From the cell containing the given text, extract its center point as [X, Y] coordinate. 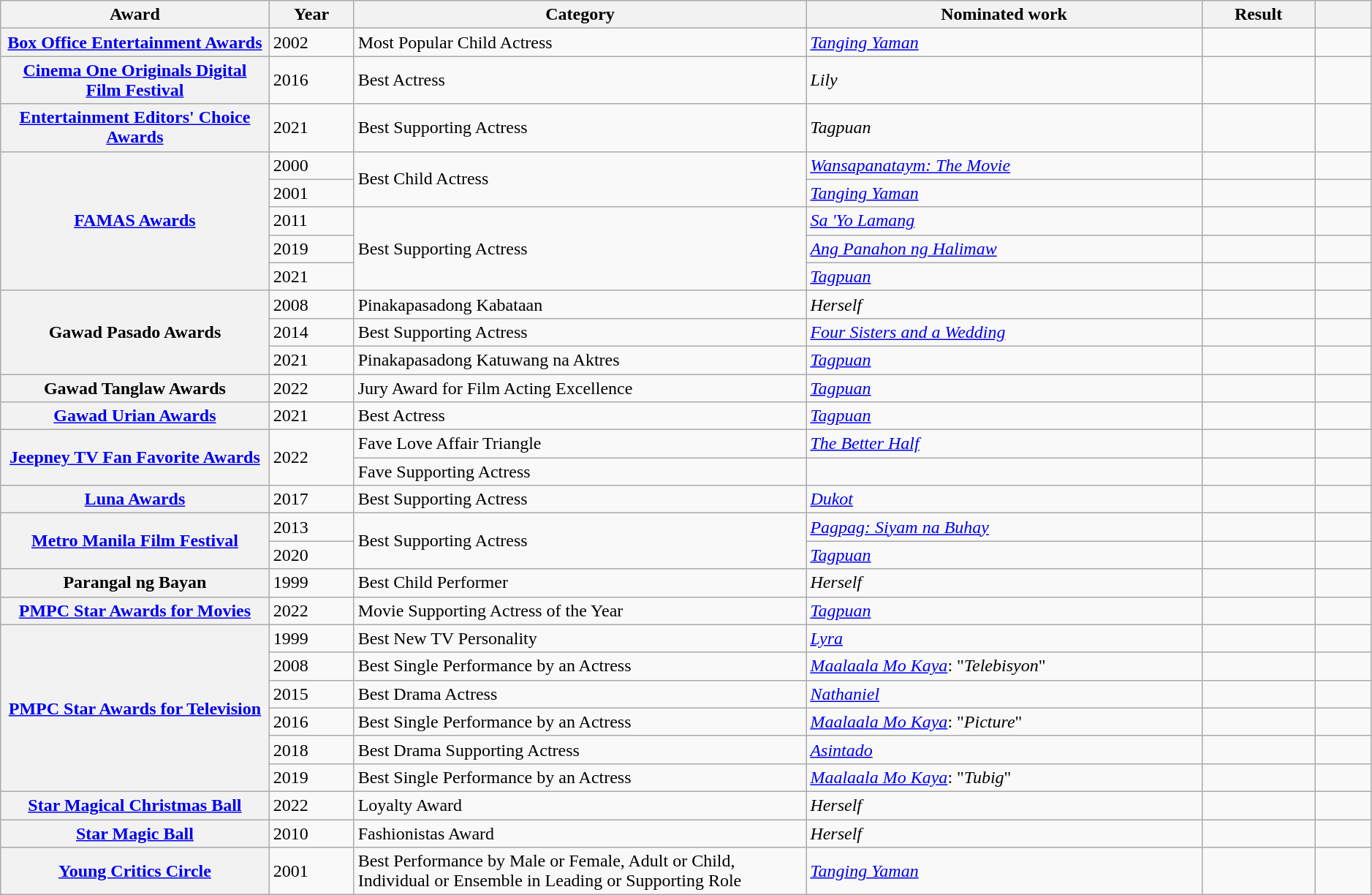
Lyra [1004, 638]
2014 [311, 332]
Gawad Pasado Awards [134, 332]
Pagpag: Siyam na Buhay [1004, 527]
Maalaala Mo Kaya: "Tubig" [1004, 777]
Result [1259, 15]
Box Office Entertainment Awards [134, 42]
Jeepney TV Fan Favorite Awards [134, 458]
Four Sisters and a Wedding [1004, 332]
Sa 'Yo Lamang [1004, 221]
Pinakapasadong Katuwang na Aktres [580, 360]
Nominated work [1004, 15]
Asintado [1004, 749]
Nathaniel [1004, 694]
Best Drama Actress [580, 694]
Most Popular Child Actress [580, 42]
Fave Love Affair Triangle [580, 444]
2000 [311, 165]
Cinema One Originals Digital Film Festival [134, 80]
Entertainment Editors' Choice Awards [134, 127]
Lily [1004, 80]
Gawad Urian Awards [134, 416]
Award [134, 15]
FAMAS Awards [134, 221]
The Better Half [1004, 444]
Young Critics Circle [134, 872]
Best Child Actress [580, 179]
Movie Supporting Actress of the Year [580, 611]
Metro Manila Film Festival [134, 541]
Category [580, 15]
2020 [311, 555]
2013 [311, 527]
Loyalty Award [580, 805]
Maalaala Mo Kaya: "Telebisyon" [1004, 666]
2011 [311, 221]
Dukot [1004, 499]
Best Performance by Male or Female, Adult or Child, Individual or Ensemble in Leading or Supporting Role [580, 872]
Maalaala Mo Kaya: "Picture" [1004, 722]
Year [311, 15]
2015 [311, 694]
2010 [311, 833]
Luna Awards [134, 499]
Pinakapasadong Kabataan [580, 304]
Parangal ng Bayan [134, 583]
PMPC Star Awards for Movies [134, 611]
2017 [311, 499]
PMPC Star Awards for Television [134, 708]
2018 [311, 749]
Star Magic Ball [134, 833]
Jury Award for Film Acting Excellence [580, 388]
Star Magical Christmas Ball [134, 805]
Fave Supporting Actress [580, 472]
Wansapanataym: The Movie [1004, 165]
Best New TV Personality [580, 638]
Best Drama Supporting Actress [580, 749]
Best Child Performer [580, 583]
Fashionistas Award [580, 833]
Ang Panahon ng Halimaw [1004, 249]
2002 [311, 42]
Gawad Tanglaw Awards [134, 388]
